Pinpoint the cell where the given text exists, returning its [x, y] midpoint coordinate. 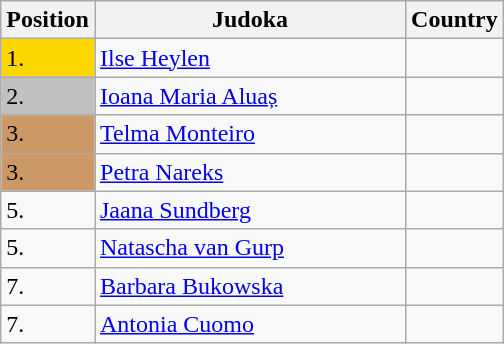
Petra Nareks [250, 172]
Ilse Heylen [250, 58]
1. [48, 58]
Natascha van Gurp [250, 248]
Judoka [250, 20]
Barbara Bukowska [250, 286]
Ioana Maria Aluaș [250, 96]
Antonia Cuomo [250, 324]
Country [455, 20]
Jaana Sundberg [250, 210]
2. [48, 96]
Position [48, 20]
Telma Monteiro [250, 134]
